For the text-containing cell, return its midpoint in [X, Y] coordinate format. 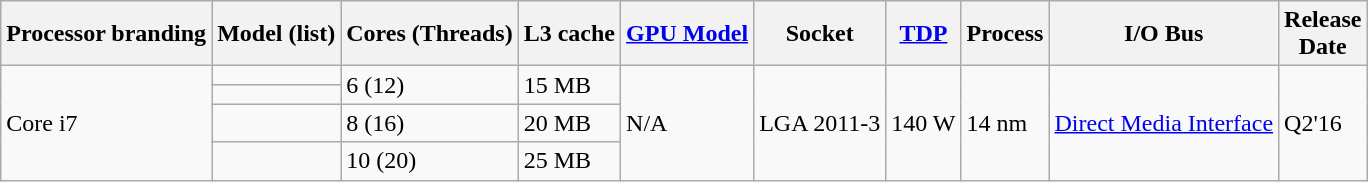
20 MB [569, 123]
LGA 2011-3 [820, 123]
Processor branding [106, 34]
6 (12) [430, 85]
25 MB [569, 161]
Process [1005, 34]
Core i7 [106, 123]
GPU Model [688, 34]
Direct Media Interface [1164, 123]
15 MB [569, 85]
140 W [924, 123]
8 (16) [430, 123]
10 (20) [430, 161]
Cores (Threads) [430, 34]
TDP [924, 34]
Socket [820, 34]
Model (list) [276, 34]
L3 cache [569, 34]
14 nm [1005, 123]
N/A [688, 123]
I/O Bus [1164, 34]
ReleaseDate [1323, 34]
Q2'16 [1323, 123]
